Pinpoint the cell where the given text exists, returning its [X, Y] midpoint coordinate. 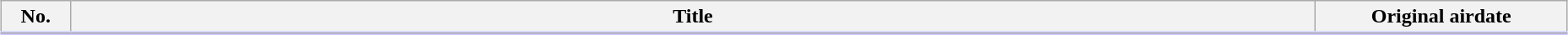
No. [35, 17]
Title [693, 17]
Original airdate [1441, 17]
